Find where the given text appears and provide that cell's center as (X, Y) coordinate. 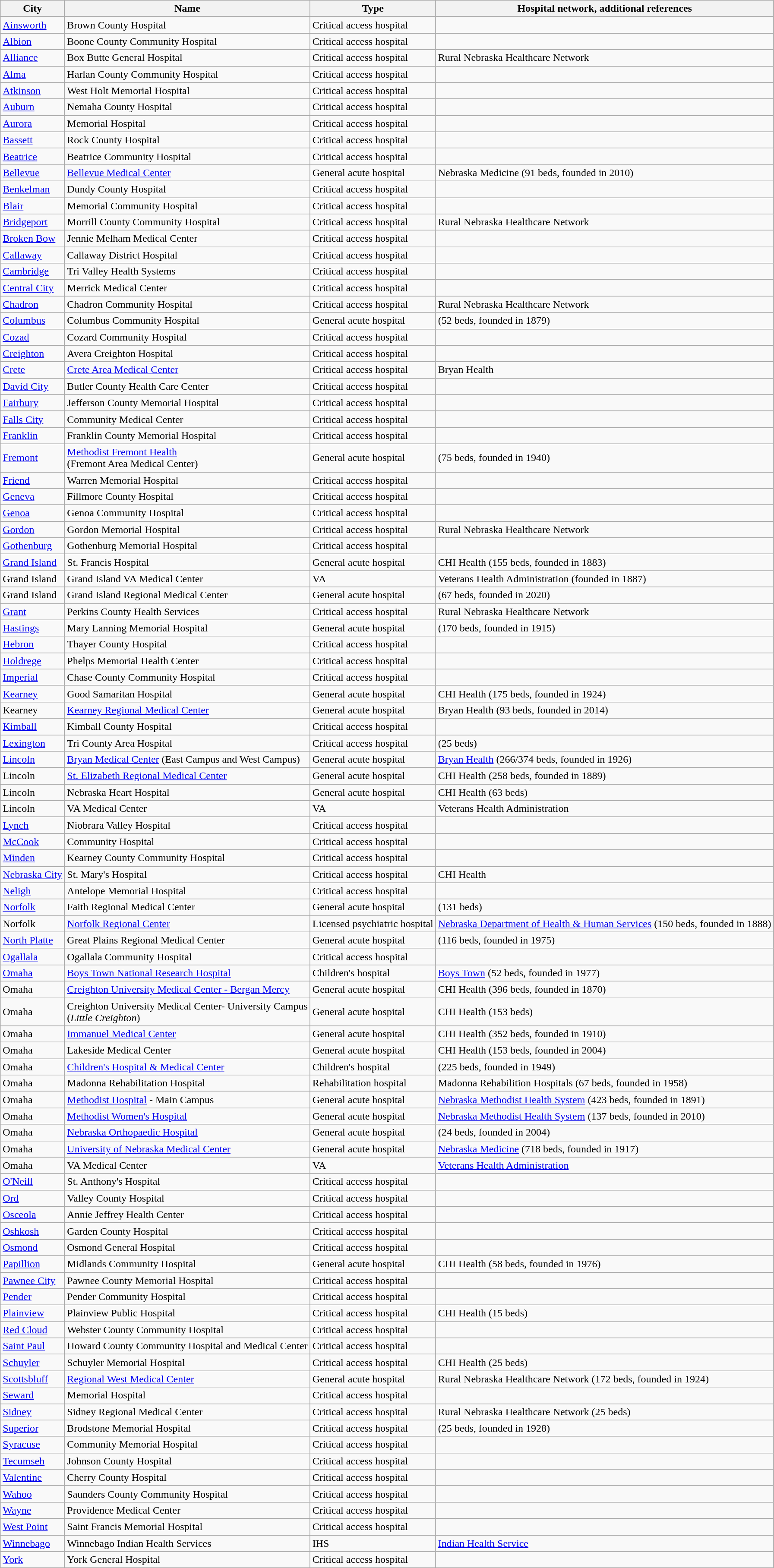
Beatrice Community Hospital (187, 156)
St. Mary's Hospital (187, 874)
Callaway District Hospital (187, 255)
Gothenburg Memorial Hospital (187, 546)
Beatrice (33, 156)
Holdrege (33, 661)
Osmond General Hospital (187, 1247)
Wayne (33, 1510)
Perkins County Health Services (187, 612)
CHI Health (153 beds) (604, 1012)
Methodist Fremont Health(Fremont Area Medical Center) (187, 457)
Faith Regional Medical Center (187, 907)
Osceola (33, 1215)
Genoa Community Hospital (187, 513)
Ogallala (33, 956)
St. Anthony's Hospital (187, 1182)
CHI Health (604, 874)
Kimball County Hospital (187, 726)
Children's Hospital & Medical Center (187, 1067)
(131 beds) (604, 907)
Antelope Memorial Hospital (187, 891)
Alma (33, 74)
St. Elizabeth Regional Medical Center (187, 776)
Boys Town (52 beds, founded in 1977) (604, 973)
Pender (33, 1297)
Methodist Women's Hospital (187, 1116)
Ogallala Community Hospital (187, 956)
Bellevue Medical Center (187, 173)
Osmond (33, 1247)
Type (373, 9)
Nebraska Orthopaedic Hospital (187, 1133)
Box Butte General Hospital (187, 58)
Creighton (33, 353)
Bellevue (33, 173)
Pawnee County Memorial Hospital (187, 1281)
Tecumseh (33, 1461)
Schuyler Memorial Hospital (187, 1363)
Genoa (33, 513)
(25 beds) (604, 743)
Community Memorial Hospital (187, 1445)
Bryan Health (266/374 beds, founded in 1926) (604, 760)
Chadron (33, 304)
Alliance (33, 58)
Immanuel Medical Center (187, 1034)
Ord (33, 1198)
Blair (33, 206)
Hebron (33, 644)
Cozard Community Hospital (187, 337)
Falls City (33, 419)
Tri County Area Hospital (187, 743)
Great Plains Regional Medical Center (187, 940)
Annie Jeffrey Health Center (187, 1215)
Harlan County Community Hospital (187, 74)
(116 beds, founded in 1975) (604, 940)
Warren Memorial Hospital (187, 480)
Grand Island VA Medical Center (187, 579)
Howard County Community Hospital and Medical Center (187, 1346)
Jefferson County Memorial Hospital (187, 403)
Rural Nebraska Healthcare Network (25 beds) (604, 1412)
Cambridge (33, 271)
Midlands Community Hospital (187, 1264)
Norfolk Regional Center (187, 924)
CHI Health (63 beds) (604, 792)
Scottsbluff (33, 1379)
Kearney County Community Hospital (187, 858)
Avera Creighton Hospital (187, 353)
Morrill County Community Hospital (187, 222)
Franklin (33, 435)
Bridgeport (33, 222)
Community Hospital (187, 842)
Providence Medical Center (187, 1510)
Lexington (33, 743)
Sidney (33, 1412)
West Holt Memorial Hospital (187, 91)
CHI Health (155 beds, founded in 1883) (604, 562)
Oshkosh (33, 1231)
Gordon (33, 530)
(225 beds, founded in 1949) (604, 1067)
Boys Town National Research Hospital (187, 973)
Columbus Community Hospital (187, 321)
West Point (33, 1527)
(24 beds, founded in 2004) (604, 1133)
Bryan Medical Center (East Campus and West Campus) (187, 760)
(170 beds, founded in 1915) (604, 628)
Fremont (33, 457)
Saunders County Community Hospital (187, 1494)
Name (187, 9)
Niobrara Valley Hospital (187, 825)
Memorial Community Hospital (187, 206)
Creighton University Medical Center - Bergan Mercy (187, 989)
Thayer County Hospital (187, 644)
Red Cloud (33, 1330)
Albion (33, 41)
Aurora (33, 123)
Broken Bow (33, 239)
Plainview (33, 1313)
Friend (33, 480)
York (33, 1560)
Webster County Community Hospital (187, 1330)
Mary Lanning Memorial Hospital (187, 628)
Indian Health Service (604, 1543)
Lynch (33, 825)
Saint Francis Memorial Hospital (187, 1527)
York General Hospital (187, 1560)
Grant (33, 612)
Dundy County Hospital (187, 189)
Auburn (33, 107)
Merrick Medical Center (187, 288)
Rehabilitation hospital (373, 1083)
Atkinson (33, 91)
Seward (33, 1395)
Grand Island Regional Medical Center (187, 595)
Plainview Public Hospital (187, 1313)
Tri Valley Health Systems (187, 271)
Imperial (33, 677)
Chase County Community Hospital (187, 677)
Rural Nebraska Healthcare Network (172 beds, founded in 1924) (604, 1379)
O'Neill (33, 1182)
Sidney Regional Medical Center (187, 1412)
(25 beds, founded in 1928) (604, 1428)
Saint Paul (33, 1346)
Regional West Medical Center (187, 1379)
North Platte (33, 940)
CHI Health (352 beds, founded in 1910) (604, 1034)
Fairbury (33, 403)
Creighton University Medical Center- University Campus(Little Creighton) (187, 1012)
Central City (33, 288)
Syracuse (33, 1445)
Geneva (33, 497)
CHI Health (25 beds) (604, 1363)
Fillmore County Hospital (187, 497)
Nebraska Medicine (91 beds, founded in 2010) (604, 173)
Superior (33, 1428)
Pawnee City (33, 1281)
Butler County Health Care Center (187, 386)
Veterans Health Administration (founded in 1887) (604, 579)
Community Medical Center (187, 419)
Methodist Hospital - Main Campus (187, 1100)
CHI Health (58 beds, founded in 1976) (604, 1264)
Pender Community Hospital (187, 1297)
Boone County Community Hospital (187, 41)
Nebraska City (33, 874)
Jennie Melham Medical Center (187, 239)
Madonna Rehabilition Hospitals (67 beds, founded in 1958) (604, 1083)
Cozad (33, 337)
Nemaha County Hospital (187, 107)
David City (33, 386)
Papillion (33, 1264)
Nebraska Department of Health & Human Services (150 beds, founded in 1888) (604, 924)
Crete (33, 370)
McCook (33, 842)
Nebraska Methodist Health System (423 beds, founded in 1891) (604, 1100)
Winnebago Indian Health Services (187, 1543)
(75 beds, founded in 1940) (604, 457)
Good Samaritan Hospital (187, 694)
Minden (33, 858)
Rock County Hospital (187, 140)
Brodstone Memorial Hospital (187, 1428)
Wahoo (33, 1494)
Valley County Hospital (187, 1198)
Nebraska Heart Hospital (187, 792)
Licensed psychiatric hospital (373, 924)
University of Nebraska Medical Center (187, 1149)
Benkelman (33, 189)
CHI Health (258 beds, founded in 1889) (604, 776)
Kearney Regional Medical Center (187, 710)
Madonna Rehabilitation Hospital (187, 1083)
IHS (373, 1543)
CHI Health (153 beds, founded in 2004) (604, 1051)
Franklin County Memorial Hospital (187, 435)
Nebraska Medicine (718 beds, founded in 1917) (604, 1149)
Bryan Health (604, 370)
Schuyler (33, 1363)
Brown County Hospital (187, 25)
Chadron Community Hospital (187, 304)
(52 beds, founded in 1879) (604, 321)
Nebraska Methodist Health System (137 beds, founded in 2010) (604, 1116)
City (33, 9)
Gordon Memorial Hospital (187, 530)
Neligh (33, 891)
Hospital network, additional references (604, 9)
Bryan Health (93 beds, founded in 2014) (604, 710)
Lakeside Medical Center (187, 1051)
CHI Health (175 beds, founded in 1924) (604, 694)
Gothenburg (33, 546)
CHI Health (15 beds) (604, 1313)
Ainsworth (33, 25)
Callaway (33, 255)
Columbus (33, 321)
CHI Health (396 beds, founded in 1870) (604, 989)
Hastings (33, 628)
Winnebago (33, 1543)
Valentine (33, 1477)
Phelps Memorial Health Center (187, 661)
Garden County Hospital (187, 1231)
(67 beds, founded in 2020) (604, 595)
Crete Area Medical Center (187, 370)
Kimball (33, 726)
Johnson County Hospital (187, 1461)
St. Francis Hospital (187, 562)
Cherry County Hospital (187, 1477)
Bassett (33, 140)
